Locate the cell with the specified text and output its (x, y) center coordinate. 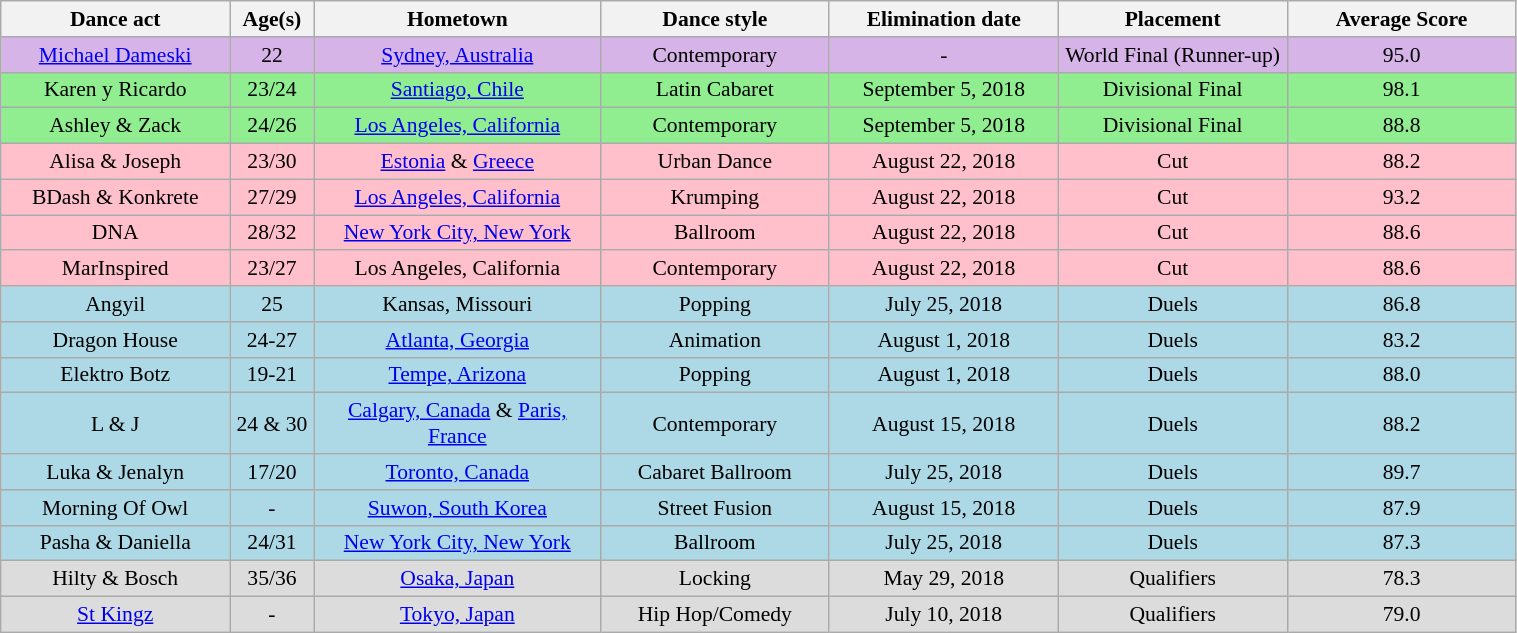
25 (272, 304)
Kansas, Missouri (457, 304)
Animation (714, 340)
95.0 (1402, 55)
28/32 (272, 233)
Alisa & Joseph (116, 162)
24/31 (272, 543)
Sydney, Australia (457, 55)
88.0 (1402, 375)
L & J (116, 424)
Karen y Ricardo (116, 90)
Atlanta, Georgia (457, 340)
MarInspired (116, 269)
Toronto, Canada (457, 472)
23/30 (272, 162)
Hilty & Bosch (116, 579)
93.2 (1402, 197)
Dance style (714, 19)
Estonia & Greece (457, 162)
World Final (Runner-up) (1172, 55)
Placement (1172, 19)
78.3 (1402, 579)
Cabaret Ballroom (714, 472)
Age(s) (272, 19)
22 (272, 55)
Angyil (116, 304)
July 10, 2018 (944, 615)
17/20 (272, 472)
Osaka, Japan (457, 579)
Dragon House (116, 340)
23/27 (272, 269)
Calgary, Canada & Paris, France (457, 424)
35/36 (272, 579)
98.1 (1402, 90)
Santiago, Chile (457, 90)
May 29, 2018 (944, 579)
89.7 (1402, 472)
BDash & Konkrete (116, 197)
Ashley & Zack (116, 126)
Pasha & Daniella (116, 543)
Luka & Jenalyn (116, 472)
Michael Dameski (116, 55)
Suwon, South Korea (457, 508)
Street Fusion (714, 508)
Urban Dance (714, 162)
79.0 (1402, 615)
86.8 (1402, 304)
87.3 (1402, 543)
24 & 30 (272, 424)
Latin Cabaret (714, 90)
St Kingz (116, 615)
Elimination date (944, 19)
Tempe, Arizona (457, 375)
87.9 (1402, 508)
24-27 (272, 340)
Hip Hop/Comedy (714, 615)
Elektro Botz (116, 375)
83.2 (1402, 340)
DNA (116, 233)
19-21 (272, 375)
Morning Of Owl (116, 508)
24/26 (272, 126)
Dance act (116, 19)
Hometown (457, 19)
Locking (714, 579)
Average Score (1402, 19)
Tokyo, Japan (457, 615)
Krumping (714, 197)
88.8 (1402, 126)
27/29 (272, 197)
23/24 (272, 90)
